Pinpoint the cell where the given text exists, returning its (X, Y) midpoint coordinate. 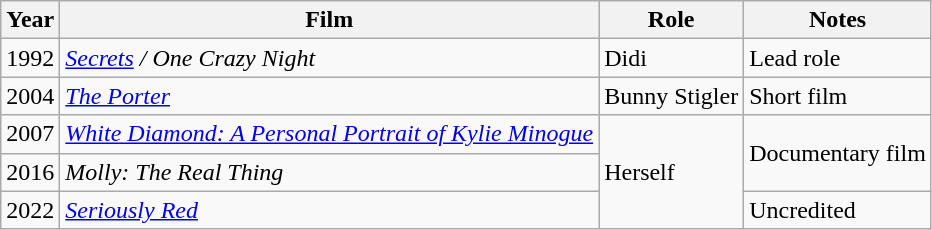
Didi (672, 58)
Molly: The Real Thing (330, 172)
Seriously Red (330, 210)
Year (30, 20)
1992 (30, 58)
Secrets / One Crazy Night (330, 58)
Uncredited (838, 210)
Herself (672, 172)
White Diamond: A Personal Portrait of Kylie Minogue (330, 134)
Notes (838, 20)
Role (672, 20)
2007 (30, 134)
2004 (30, 96)
Film (330, 20)
Lead role (838, 58)
2016 (30, 172)
2022 (30, 210)
Documentary film (838, 153)
Bunny Stigler (672, 96)
The Porter (330, 96)
Short film (838, 96)
